Output the (X, Y) coordinate of the center of the cell containing the given text.  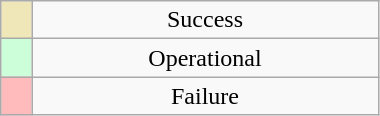
Failure (206, 96)
Success (206, 20)
Operational (206, 58)
